Capture the cell that displays the provided text and extract its (x, y) central coordinate. 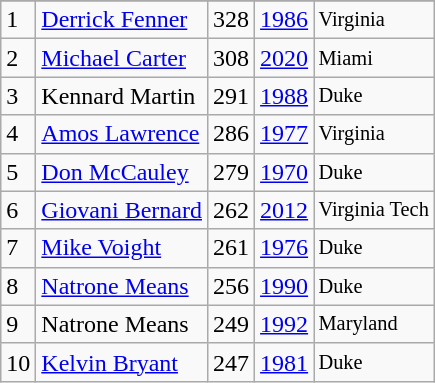
262 (230, 210)
291 (230, 96)
Kennard Martin (122, 96)
1981 (284, 362)
Miami (374, 58)
308 (230, 58)
8 (18, 286)
1990 (284, 286)
3 (18, 96)
2020 (284, 58)
Kelvin Bryant (122, 362)
Amos Lawrence (122, 134)
1977 (284, 134)
261 (230, 248)
10 (18, 362)
Virginia Tech (374, 210)
Maryland (374, 324)
1986 (284, 20)
1976 (284, 248)
Don McCauley (122, 172)
7 (18, 248)
9 (18, 324)
1 (18, 20)
Mike Voight (122, 248)
247 (230, 362)
249 (230, 324)
Derrick Fenner (122, 20)
328 (230, 20)
Michael Carter (122, 58)
Giovani Bernard (122, 210)
1970 (284, 172)
6 (18, 210)
2 (18, 58)
1992 (284, 324)
279 (230, 172)
256 (230, 286)
1988 (284, 96)
5 (18, 172)
4 (18, 134)
2012 (284, 210)
286 (230, 134)
